Scan for the cell matching the given text and deliver its [X, Y] coordinate at center. 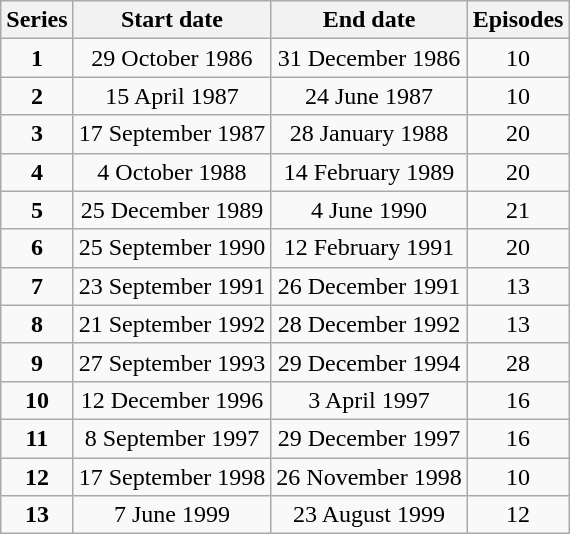
25 September 1990 [172, 248]
Episodes [518, 20]
12 December 1996 [172, 400]
3 [37, 134]
4 [37, 172]
17 September 1987 [172, 134]
31 December 1986 [369, 58]
23 August 1999 [369, 515]
21 September 1992 [172, 324]
11 [37, 438]
9 [37, 362]
End date [369, 20]
28 December 1992 [369, 324]
24 June 1987 [369, 96]
15 April 1987 [172, 96]
29 December 1994 [369, 362]
26 November 1998 [369, 477]
29 October 1986 [172, 58]
12 February 1991 [369, 248]
1 [37, 58]
2 [37, 96]
29 December 1997 [369, 438]
14 February 1989 [369, 172]
7 [37, 286]
5 [37, 210]
26 December 1991 [369, 286]
8 September 1997 [172, 438]
7 June 1999 [172, 515]
21 [518, 210]
23 September 1991 [172, 286]
28 [518, 362]
4 October 1988 [172, 172]
25 December 1989 [172, 210]
17 September 1998 [172, 477]
8 [37, 324]
6 [37, 248]
28 January 1988 [369, 134]
Start date [172, 20]
Series [37, 20]
3 April 1997 [369, 400]
4 June 1990 [369, 210]
27 September 1993 [172, 362]
